Extract the [x, y] coordinate from the center of the cell holding the provided text.  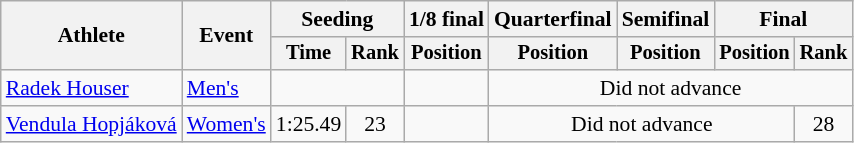
Vendula Hopjáková [92, 124]
Final [783, 19]
Radek Houser [92, 88]
Athlete [92, 36]
Seeding [338, 19]
Event [226, 36]
Men's [226, 88]
Semifinal [666, 19]
28 [824, 124]
Quarterfinal [553, 19]
1:25.49 [308, 124]
Time [308, 54]
1/8 final [446, 19]
23 [375, 124]
Women's [226, 124]
